Return (x, y) of the center of cell containing provided text 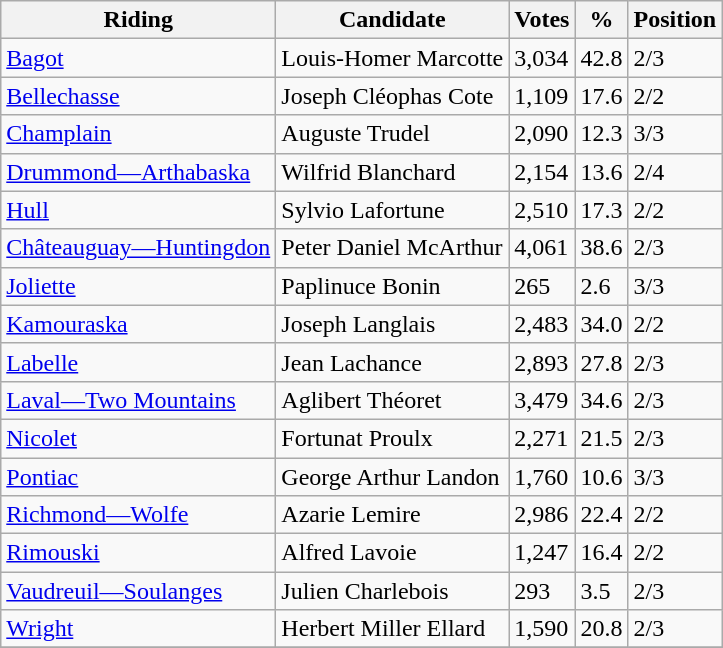
Bellechasse (138, 96)
Paplinuce Bonin (392, 286)
2,893 (542, 362)
10.6 (602, 477)
Julien Charlebois (392, 591)
Candidate (392, 20)
34.6 (602, 400)
1,590 (542, 629)
2,986 (542, 515)
27.8 (602, 362)
3.5 (602, 591)
17.6 (602, 96)
% (602, 20)
3,479 (542, 400)
2,154 (542, 172)
22.4 (602, 515)
Auguste Trudel (392, 134)
Rimouski (138, 553)
12.3 (602, 134)
2,090 (542, 134)
Wright (138, 629)
Fortunat Proulx (392, 438)
Louis-Homer Marcotte (392, 58)
2,483 (542, 324)
Peter Daniel McArthur (392, 248)
38.6 (602, 248)
2/4 (675, 172)
Votes (542, 20)
Joliette (138, 286)
Champlain (138, 134)
Kamouraska (138, 324)
Nicolet (138, 438)
1,109 (542, 96)
George Arthur Landon (392, 477)
265 (542, 286)
17.3 (602, 210)
13.6 (602, 172)
Sylvio Lafortune (392, 210)
1,760 (542, 477)
Châteauguay—Huntingdon (138, 248)
Aglibert Théoret (392, 400)
20.8 (602, 629)
34.0 (602, 324)
Jean Lachance (392, 362)
Joseph Langlais (392, 324)
21.5 (602, 438)
Richmond—Wolfe (138, 515)
Position (675, 20)
Alfred Lavoie (392, 553)
1,247 (542, 553)
42.8 (602, 58)
Labelle (138, 362)
Pontiac (138, 477)
Laval—Two Mountains (138, 400)
2,510 (542, 210)
2,271 (542, 438)
Riding (138, 20)
16.4 (602, 553)
Vaudreuil—Soulanges (138, 591)
2.6 (602, 286)
4,061 (542, 248)
Drummond—Arthabaska (138, 172)
3,034 (542, 58)
Joseph Cléophas Cote (392, 96)
293 (542, 591)
Wilfrid Blanchard (392, 172)
Bagot (138, 58)
Hull (138, 210)
Azarie Lemire (392, 515)
Herbert Miller Ellard (392, 629)
